Pinpoint the cell where the given text exists, returning its [X, Y] midpoint coordinate. 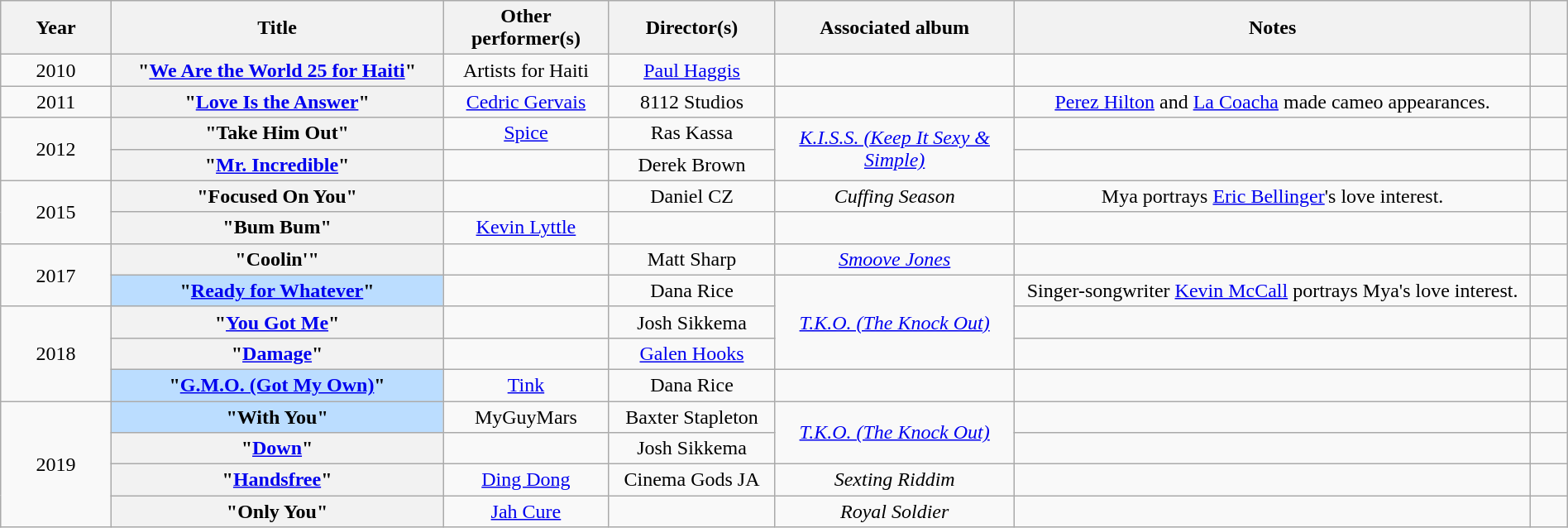
Sexting Riddim [895, 480]
Jah Cure [526, 511]
Royal Soldier [895, 511]
"Mr. Incredible" [276, 165]
2010 [56, 70]
Spice [526, 133]
"Down" [276, 449]
Derek Brown [691, 165]
"With You" [276, 416]
2015 [56, 212]
Perez Hilton and La Coacha made cameo appearances. [1273, 102]
Other performer(s) [526, 28]
"Coolin'" [276, 259]
"We Are the World 25 for Haiti" [276, 70]
"G.M.O. (Got My Own)" [276, 385]
Year [56, 28]
Paul Haggis [691, 70]
2011 [56, 102]
Daniel CZ [691, 196]
"Take Him Out" [276, 133]
MyGuyMars [526, 416]
Artists for Haiti [526, 70]
Mya portrays Eric Bellinger's love interest. [1273, 196]
8112 Studios [691, 102]
Singer-songwriter Kevin McCall portrays Mya's love interest. [1273, 290]
Cinema Gods JA [691, 480]
K.I.S.S. (Keep It Sexy & Simple) [895, 149]
"You Got Me" [276, 322]
Galen Hooks [691, 353]
"Damage" [276, 353]
Cedric Gervais [526, 102]
Tink [526, 385]
2018 [56, 353]
"Ready for Whatever" [276, 290]
"Focused On You" [276, 196]
Kevin Lyttle [526, 228]
Ras Kassa [691, 133]
2017 [56, 275]
Notes [1273, 28]
2012 [56, 149]
Smoove Jones [895, 259]
Associated album [895, 28]
Title [276, 28]
Ding Dong [526, 480]
Matt Sharp [691, 259]
"Only You" [276, 511]
"Love Is the Answer" [276, 102]
"Handsfree" [276, 480]
2019 [56, 463]
Cuffing Season [895, 196]
Director(s) [691, 28]
Baxter Stapleton [691, 416]
"Bum Bum" [276, 228]
